Determine the (x, y) coordinate at the center of the cell enclosing the given text.  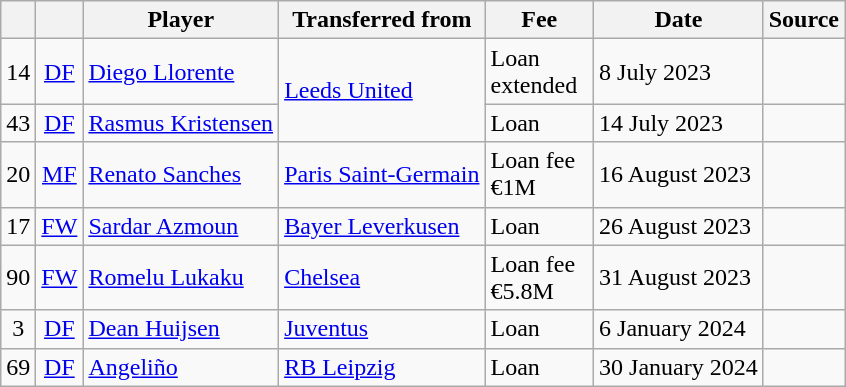
30 January 2024 (679, 367)
14 July 2023 (679, 123)
16 August 2023 (679, 174)
Renato Sanches (181, 174)
Transferred from (382, 20)
90 (18, 278)
Rasmus Kristensen (181, 123)
14 (18, 72)
Loan extended (540, 72)
Dean Huijsen (181, 329)
Diego Llorente (181, 72)
RB Leipzig (382, 367)
Loan fee €5.8M (540, 278)
31 August 2023 (679, 278)
Sardar Azmoun (181, 226)
20 (18, 174)
Bayer Leverkusen (382, 226)
8 July 2023 (679, 72)
Paris Saint-Germain (382, 174)
Leeds United (382, 90)
Source (804, 20)
Fee (540, 20)
69 (18, 367)
3 (18, 329)
17 (18, 226)
26 August 2023 (679, 226)
6 January 2024 (679, 329)
MF (60, 174)
Juventus (382, 329)
Chelsea (382, 278)
Date (679, 20)
43 (18, 123)
Angeliño (181, 367)
Player (181, 20)
Loan fee €1M (540, 174)
Romelu Lukaku (181, 278)
